Provide the (x, y) coordinate of the cell's center where the given text is located.  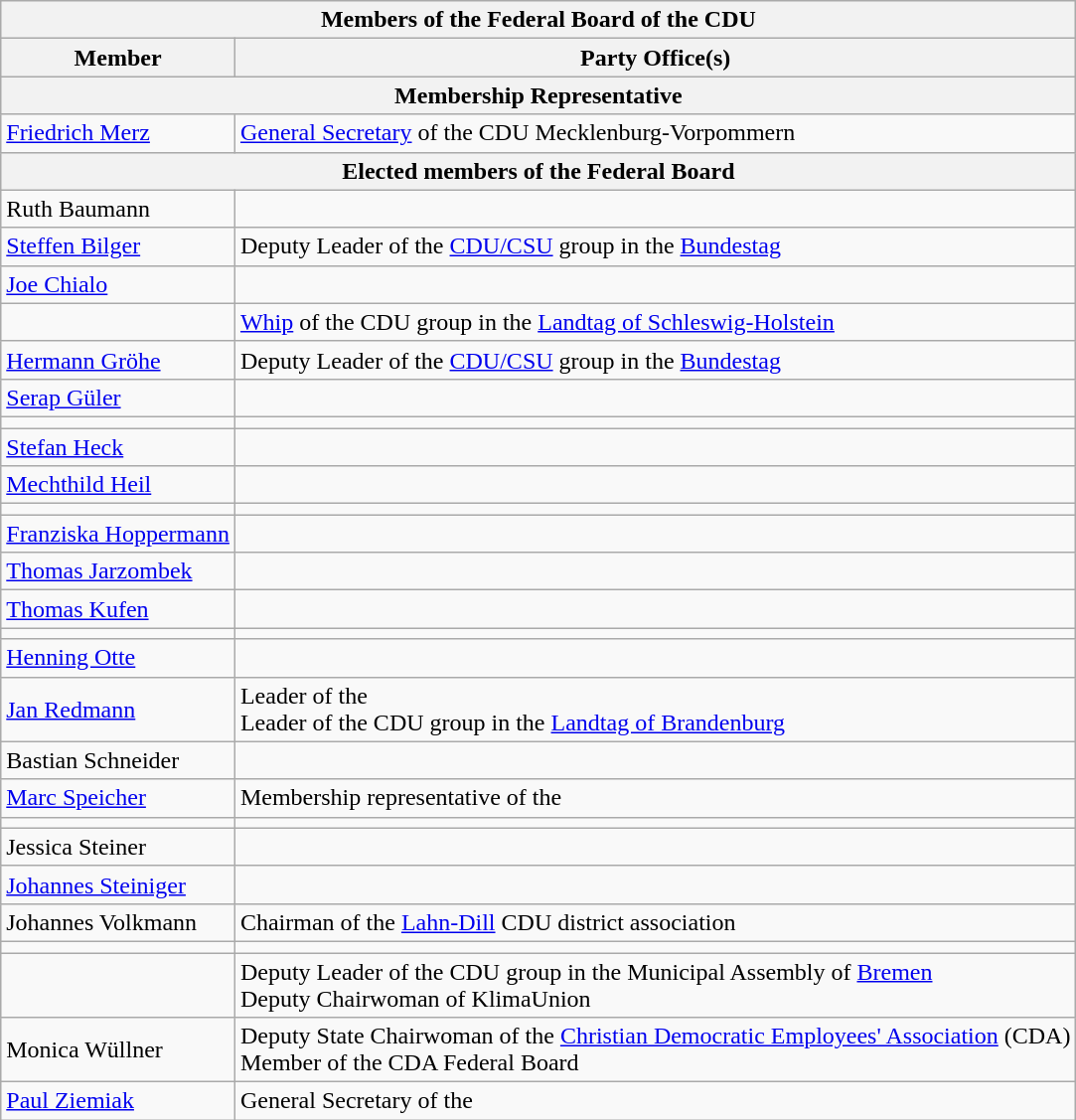
Monica Wüllner (118, 1049)
Members of the Federal Board of the CDU (538, 20)
Mechthild Heil (118, 485)
Hermann Gröhe (118, 360)
Henning Otte (118, 658)
Franziska Hoppermann (118, 534)
Marc Speicher (118, 798)
Thomas Kufen (118, 609)
General Secretary of the (656, 1101)
Membership representative of the (656, 798)
Steffen Bilger (118, 246)
Leader of the Leader of the CDU group in the Landtag of Brandenburg (656, 710)
Jessica Steiner (118, 847)
Bastian Schneider (118, 760)
Chairman of the Lahn-Dill CDU district association (656, 922)
Jan Redmann (118, 710)
Ruth Baumann (118, 209)
Whip of the CDU group in the Landtag of Schleswig-Holstein (656, 322)
Joe Chialo (118, 284)
Party Office(s) (656, 58)
Membership Representative (538, 95)
Member (118, 58)
Johannes Volkmann (118, 922)
Deputy Leader of the CDU group in the Municipal Assembly of BremenDeputy Chairwoman of KlimaUnion (656, 984)
Johannes Steiniger (118, 884)
Serap Güler (118, 398)
Friedrich Merz (118, 133)
Stefan Heck (118, 446)
Thomas Jarzombek (118, 571)
Elected members of the Federal Board (538, 171)
Paul Ziemiak (118, 1101)
Deputy State Chairwoman of the Christian Democratic Employees' Association (CDA)Member of the CDA Federal Board (656, 1049)
General Secretary of the CDU Mecklenburg-Vorpommern (656, 133)
